Detect which cell encompasses the target text, then output its (x, y) center coordinate. 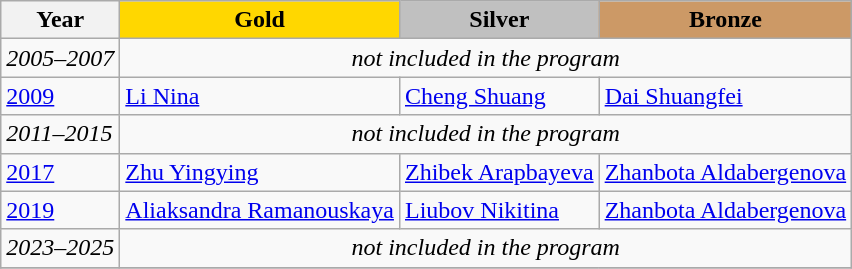
Cheng Shuang (499, 96)
2019 (60, 210)
Zhu Yingying (260, 172)
Gold (260, 20)
Aliaksandra Ramanouskaya (260, 210)
Bronze (726, 20)
2005–2007 (60, 58)
Liubov Nikitina (499, 210)
Zhibek Arapbayeva (499, 172)
2023–2025 (60, 248)
2011–2015 (60, 134)
Li Nina (260, 96)
2009 (60, 96)
Year (60, 20)
Silver (499, 20)
Dai Shuangfei (726, 96)
2017 (60, 172)
